Extract the [X, Y] coordinate from the center of the cell holding the provided text.  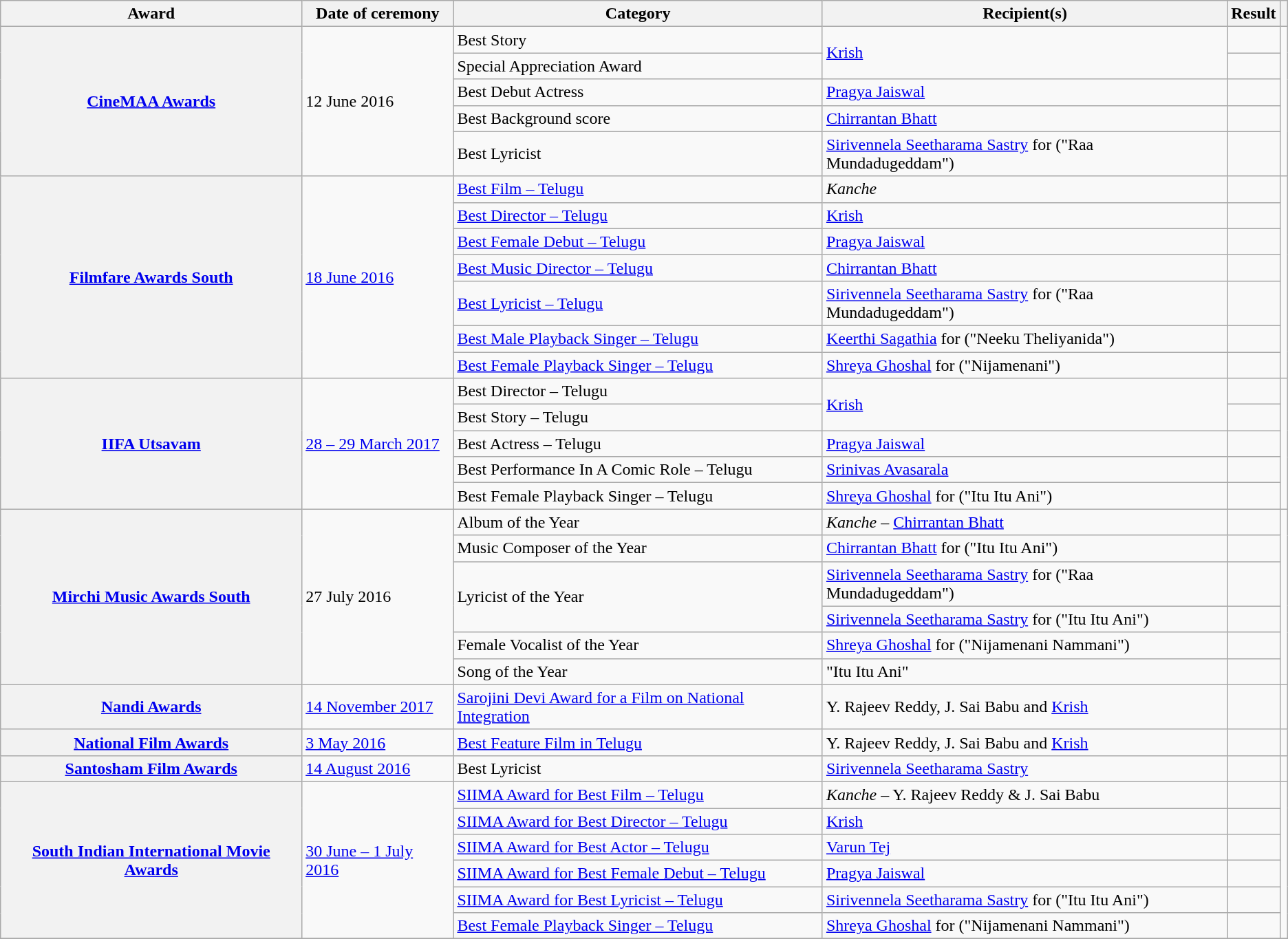
Album of the Year [638, 522]
Date of ceremony [378, 14]
Kanche – Chirrantan Bhatt [1024, 522]
Best Debut Actress [638, 92]
Category [638, 14]
Shreya Ghoshal for ("Itu Itu Ani") [1024, 496]
National Film Awards [151, 742]
SIIMA Award for Best Female Debut – Telugu [638, 874]
CineMAA Awards [151, 102]
Best Music Director – Telugu [638, 268]
Shreya Ghoshal for ("Nijamenani") [1024, 365]
Sarojini Devi Award for a Film on National Integration [638, 707]
3 May 2016 [378, 742]
South Indian International Movie Awards [151, 860]
Best Story – Telugu [638, 418]
27 July 2016 [378, 597]
Kanche – Y. Rajeev Reddy & J. Sai Babu [1024, 795]
Srinivas Avasarala [1024, 470]
Best Female Debut – Telugu [638, 241]
18 June 2016 [378, 277]
"Itu Itu Ani" [1024, 671]
SIIMA Award for Best Actor – Telugu [638, 848]
Keerthi Sagathia for ("Neeku Theliyanida") [1024, 338]
Award [151, 14]
Nandi Awards [151, 707]
SIIMA Award for Best Film – Telugu [638, 795]
Kanche [1024, 189]
IIFA Utsavam [151, 444]
SIIMA Award for Best Director – Telugu [638, 821]
Sirivennela Seetharama Sastry [1024, 768]
Santosham Film Awards [151, 768]
Filmfare Awards South [151, 277]
Music Composer of the Year [638, 548]
Chirrantan Bhatt for ("Itu Itu Ani") [1024, 548]
28 – 29 March 2017 [378, 444]
Result [1254, 14]
Best Lyricist – Telugu [638, 303]
Lyricist of the Year [638, 597]
Best Male Playback Singer – Telugu [638, 338]
Female Vocalist of the Year [638, 645]
Best Actress – Telugu [638, 444]
Best Story [638, 40]
Best Performance In A Comic Role – Telugu [638, 470]
12 June 2016 [378, 102]
14 August 2016 [378, 768]
Best Background score [638, 118]
Varun Tej [1024, 848]
SIIMA Award for Best Lyricist – Telugu [638, 900]
Best Film – Telugu [638, 189]
30 June – 1 July 2016 [378, 860]
Special Appreciation Award [638, 66]
Recipient(s) [1024, 14]
Best Feature Film in Telugu [638, 742]
14 November 2017 [378, 707]
Song of the Year [638, 671]
Mirchi Music Awards South [151, 597]
